Output the [x, y] coordinate of the center of the cell containing the given text.  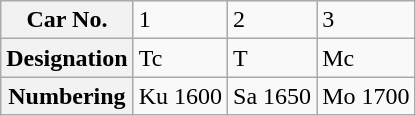
Designation [67, 58]
Car No. [67, 20]
Sa 1650 [272, 96]
Mc [366, 58]
Ku 1600 [180, 96]
Numbering [67, 96]
T [272, 58]
Tc [180, 58]
2 [272, 20]
3 [366, 20]
1 [180, 20]
Mo 1700 [366, 96]
